Search for the cell housing the specified text and yield its [X, Y] center coordinate. 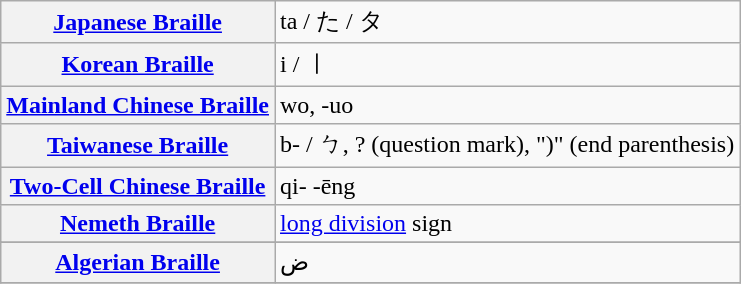
wo, -uo [506, 105]
i / ㅣ [506, 64]
Mainland Chinese Braille [138, 105]
Two-Cell Chinese Braille [138, 185]
b- / ㄅ, ? (question mark), ")" (end parenthesis) [506, 146]
ض ‎ [506, 263]
qi- -ēng [506, 185]
Algerian Braille [138, 263]
Nemeth Braille [138, 224]
Japanese Braille [138, 22]
long division sign [506, 224]
ta / た / タ [506, 22]
Korean Braille [138, 64]
Taiwanese Braille [138, 146]
